Search for the cell housing the specified text and yield its (X, Y) center coordinate. 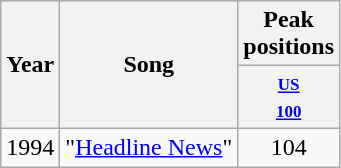
Song (149, 65)
US100 (289, 98)
"Headline News" (149, 147)
Peak positions (289, 34)
Year (30, 65)
1994 (30, 147)
104 (289, 147)
